For the text-containing cell, return its midpoint in [X, Y] coordinate format. 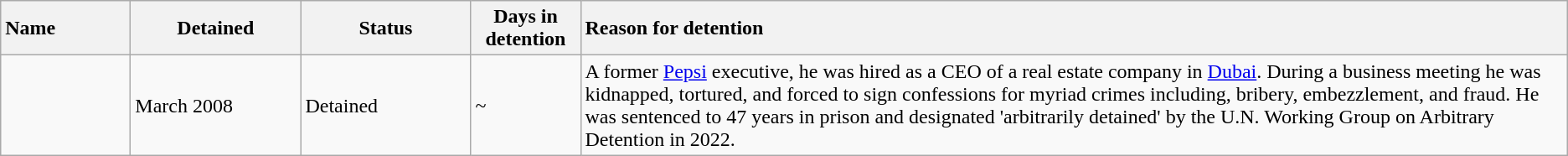
~ [526, 106]
Name [65, 29]
Reason for detention [1074, 29]
Status [385, 29]
Days in detention [526, 29]
March 2008 [216, 106]
